Output the (x, y) coordinate of the center of the cell containing the given text.  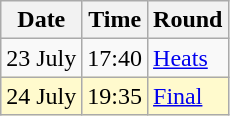
23 July (42, 58)
Final (188, 96)
Time (115, 20)
17:40 (115, 58)
Date (42, 20)
24 July (42, 96)
Round (188, 20)
19:35 (115, 96)
Heats (188, 58)
